Find where the given text appears and provide that cell's center as (x, y) coordinate. 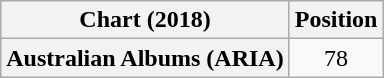
Australian Albums (ARIA) (145, 58)
Position (336, 20)
78 (336, 58)
Chart (2018) (145, 20)
